Locate the cell with the specified text and output its [X, Y] center coordinate. 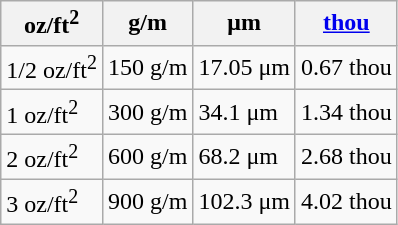
17.05 μm [244, 68]
g/m [147, 24]
102.3 μm [244, 202]
oz/ft2 [52, 24]
4.02 thou [346, 202]
300 g/m [147, 112]
34.1 μm [244, 112]
1.34 thou [346, 112]
1/2 oz/ft2 [52, 68]
2.68 thou [346, 156]
150 g/m [147, 68]
μm [244, 24]
0.67 thou [346, 68]
3 oz/ft2 [52, 202]
600 g/m [147, 156]
900 g/m [147, 202]
68.2 μm [244, 156]
1 oz/ft2 [52, 112]
2 oz/ft2 [52, 156]
thou [346, 24]
